Find where the given text appears and provide that cell's center as (X, Y) coordinate. 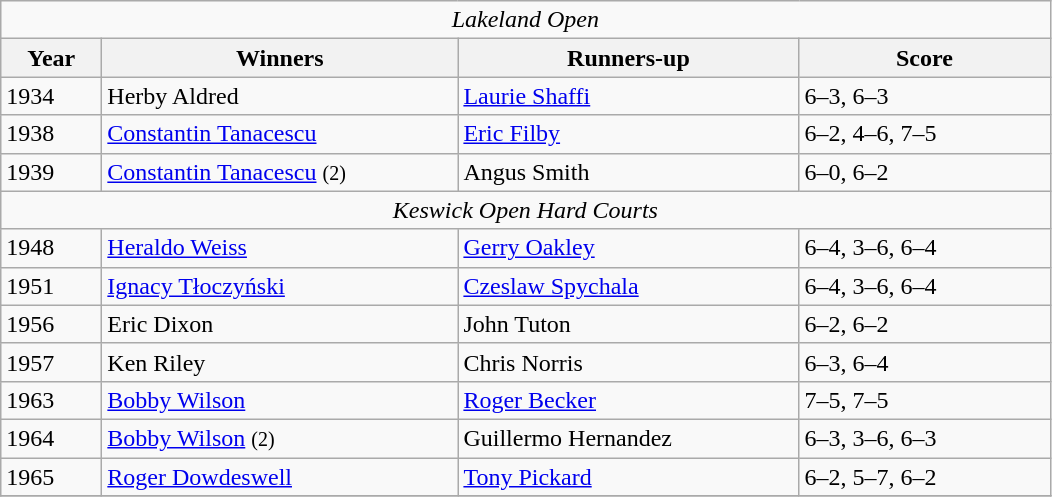
Roger Dowdeswell (280, 477)
6–3, 6–4 (924, 362)
Gerry Oakley (628, 248)
6–2, 5–7, 6–2 (924, 477)
1963 (52, 400)
1956 (52, 324)
6–2, 6–2 (924, 324)
John Tuton (628, 324)
1938 (52, 134)
Czeslaw Spychala (628, 286)
Tony Pickard (628, 477)
Constantin Tanacescu (2) (280, 172)
Angus Smith (628, 172)
1939 (52, 172)
Bobby Wilson (280, 400)
Heraldo Weiss (280, 248)
Runners-up (628, 58)
Ignacy Tłoczyński (280, 286)
Score (924, 58)
6–3, 6–3 (924, 96)
1934 (52, 96)
Eric Dixon (280, 324)
1948 (52, 248)
Guillermo Hernandez (628, 438)
Constantin Tanacescu (280, 134)
Year (52, 58)
Winners (280, 58)
1957 (52, 362)
Ken Riley (280, 362)
6–0, 6–2 (924, 172)
Roger Becker (628, 400)
Keswick Open Hard Courts (526, 210)
Herby Aldred (280, 96)
Bobby Wilson (2) (280, 438)
6–2, 4–6, 7–5 (924, 134)
1964 (52, 438)
Eric Filby (628, 134)
6–3, 3–6, 6–3 (924, 438)
1965 (52, 477)
7–5, 7–5 (924, 400)
Lakeland Open (526, 20)
1951 (52, 286)
Laurie Shaffi (628, 96)
Chris Norris (628, 362)
